Output the [x, y] coordinate of the center of the cell containing the given text.  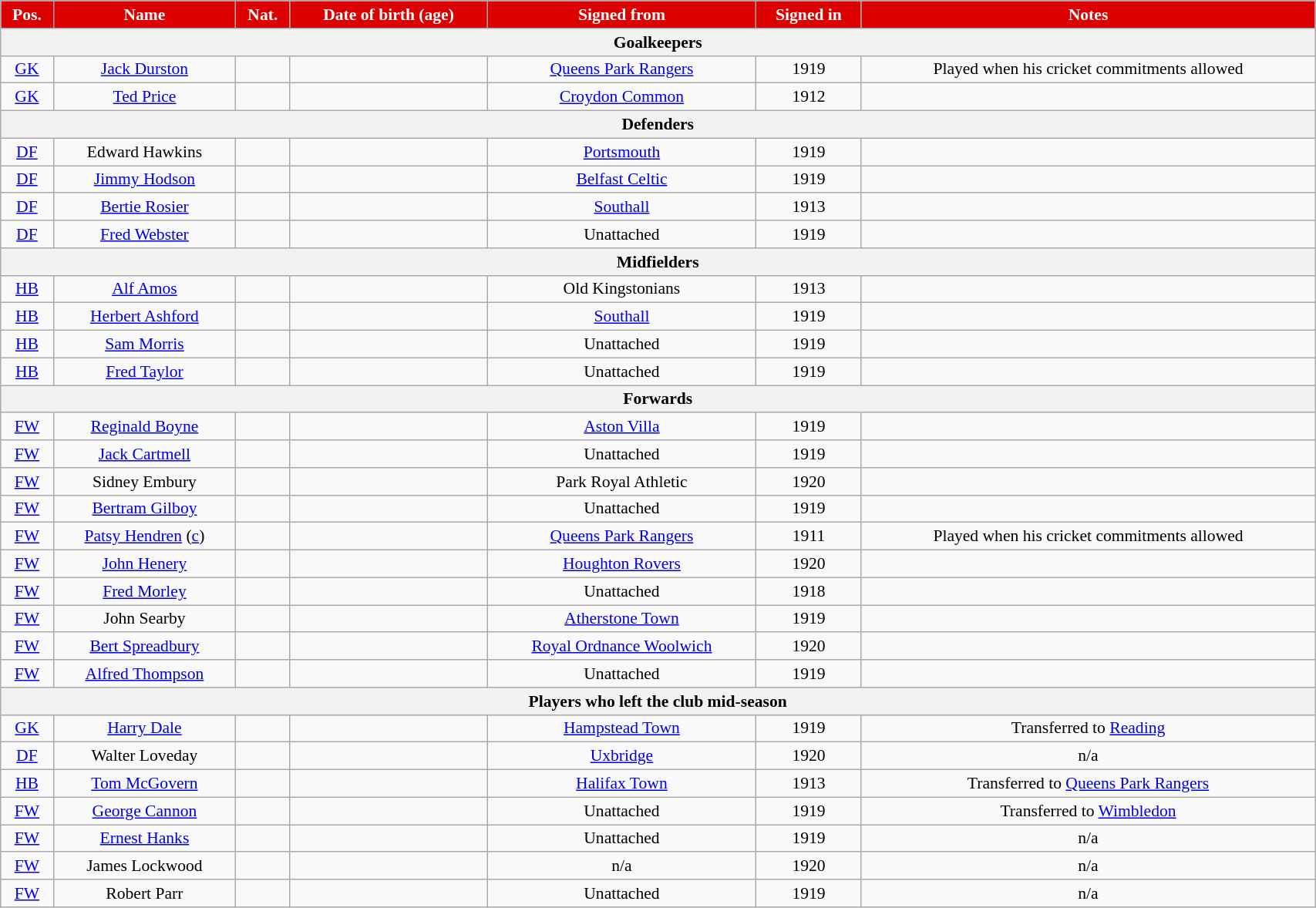
George Cannon [145, 811]
Robert Parr [145, 893]
Signed in [809, 15]
Uxbridge [621, 756]
Edward Hawkins [145, 152]
Harry Dale [145, 728]
Defenders [658, 125]
Midfielders [658, 262]
1912 [809, 97]
Ernest Hanks [145, 839]
Date of birth (age) [389, 15]
Sidney Embury [145, 482]
Goalkeepers [658, 42]
Nat. [263, 15]
Jack Cartmell [145, 454]
Royal Ordnance Woolwich [621, 647]
Aston Villa [621, 427]
Walter Loveday [145, 756]
Fred Webster [145, 234]
Players who left the club mid-season [658, 701]
Belfast Celtic [621, 180]
Transferred to Wimbledon [1088, 811]
James Lockwood [145, 866]
Reginald Boyne [145, 427]
Pos. [27, 15]
1911 [809, 536]
Houghton Rovers [621, 564]
Old Kingstonians [621, 289]
Croydon Common [621, 97]
Alf Amos [145, 289]
Signed from [621, 15]
Jack Durston [145, 69]
Atherstone Town [621, 619]
Portsmouth [621, 152]
Bertie Rosier [145, 207]
Bert Spreadbury [145, 647]
Hampstead Town [621, 728]
Alfred Thompson [145, 674]
Tom McGovern [145, 784]
Park Royal Athletic [621, 482]
1918 [809, 591]
Fred Morley [145, 591]
Sam Morris [145, 345]
Transferred to Queens Park Rangers [1088, 784]
Name [145, 15]
Notes [1088, 15]
Fred Taylor [145, 372]
Ted Price [145, 97]
Forwards [658, 399]
John Searby [145, 619]
John Henery [145, 564]
Bertram Gilboy [145, 509]
Halifax Town [621, 784]
Patsy Hendren (c) [145, 536]
Transferred to Reading [1088, 728]
Herbert Ashford [145, 317]
Jimmy Hodson [145, 180]
